Return the [X, Y] coordinate for the center point of the cell that contains the specified text.  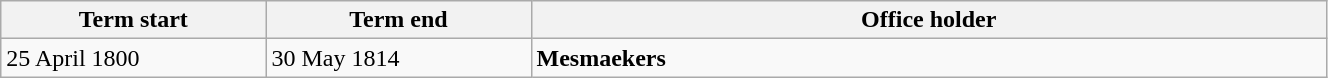
30 May 1814 [398, 58]
Mesmaekers [928, 58]
25 April 1800 [134, 58]
Term start [134, 20]
Office holder [928, 20]
Term end [398, 20]
